Pinpoint the cell where the given text exists, returning its [X, Y] midpoint coordinate. 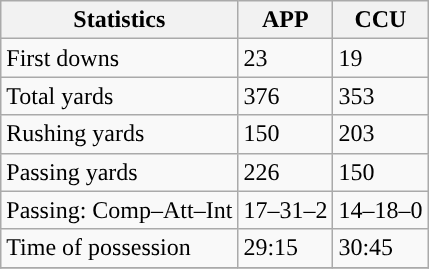
23 [286, 58]
376 [286, 96]
30:45 [380, 248]
29:15 [286, 248]
Statistics [120, 20]
17–31–2 [286, 210]
14–18–0 [380, 210]
19 [380, 58]
203 [380, 134]
Time of possession [120, 248]
226 [286, 172]
Passing yards [120, 172]
Rushing yards [120, 134]
Passing: Comp–Att–Int [120, 210]
First downs [120, 58]
Total yards [120, 96]
APP [286, 20]
353 [380, 96]
CCU [380, 20]
